Extract the [X, Y] coordinate from the center of the cell holding the provided text.  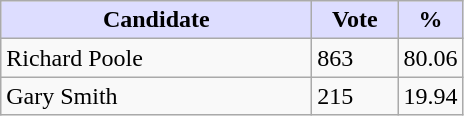
19.94 [430, 96]
% [430, 20]
80.06 [430, 58]
863 [355, 58]
215 [355, 96]
Vote [355, 20]
Richard Poole [156, 58]
Candidate [156, 20]
Gary Smith [156, 96]
